Capture the cell that displays the provided text and extract its [X, Y] central coordinate. 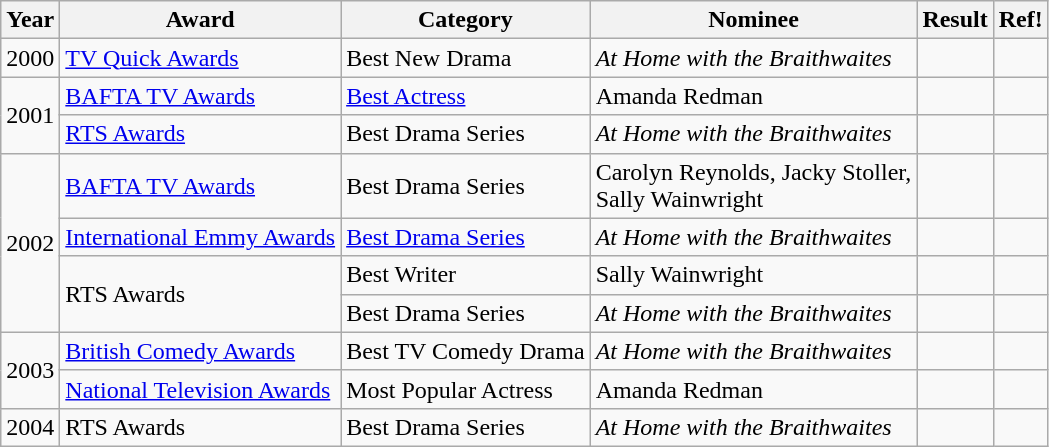
2004 [30, 427]
Category [466, 20]
Result [955, 20]
2001 [30, 115]
Sally Wainwright [754, 275]
National Television Awards [200, 389]
Nominee [754, 20]
Most Popular Actress [466, 389]
Best Writer [466, 275]
Best TV Comedy Drama [466, 351]
Best Actress [466, 96]
Carolyn Reynolds, Jacky Stoller,Sally Wainwright [754, 186]
Year [30, 20]
British Comedy Awards [200, 351]
Best New Drama [466, 58]
Award [200, 20]
Ref! [1020, 20]
TV Quick Awards [200, 58]
International Emmy Awards [200, 237]
2002 [30, 242]
2000 [30, 58]
2003 [30, 370]
